From the cell containing the given text, extract its center point as (X, Y) coordinate. 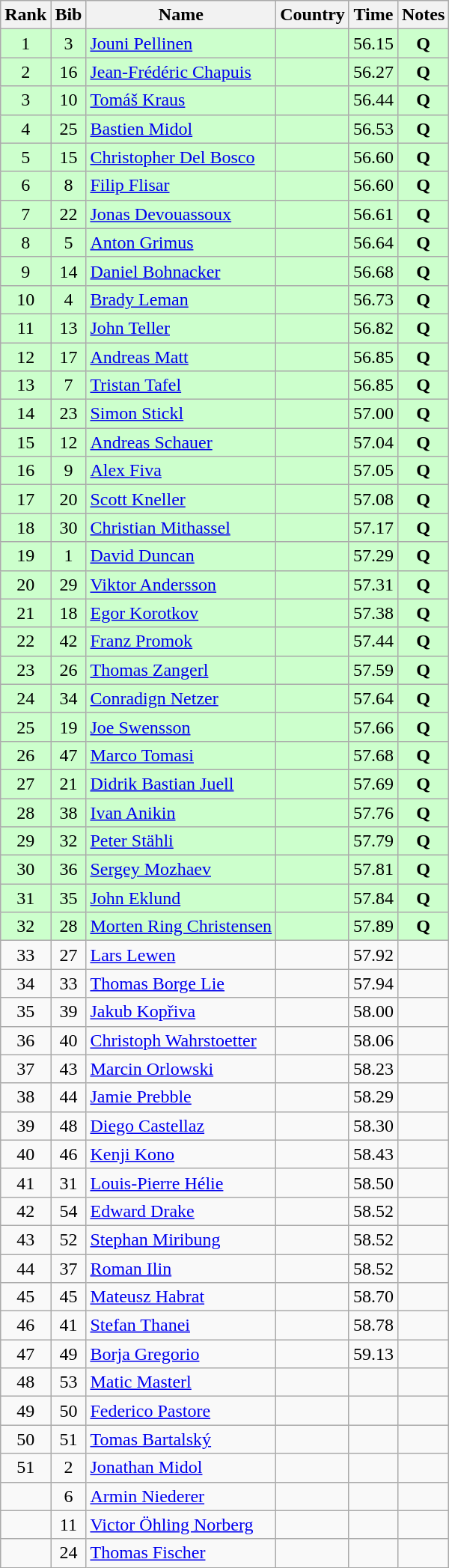
58.29 (373, 1097)
58.06 (373, 1040)
Marco Tomasi (181, 755)
Egor Korotkov (181, 613)
David Duncan (181, 556)
53 (69, 1382)
57.04 (373, 442)
Kenji Kono (181, 1154)
57.68 (373, 755)
56.82 (373, 328)
Louis-Pierre Hélie (181, 1183)
Tomáš Kraus (181, 100)
Jouni Pellinen (181, 43)
Mateusz Habrat (181, 1297)
56.61 (373, 214)
Thomas Fischer (181, 1553)
57.81 (373, 870)
John Eklund (181, 898)
57.94 (373, 983)
57.92 (373, 955)
Daniel Bohnacker (181, 271)
Roman Ilin (181, 1269)
Jakub Kopřiva (181, 1012)
Stefan Thanei (181, 1326)
Anton Grimus (181, 242)
Jean-Frédéric Chapuis (181, 72)
57.76 (373, 812)
Victor Öhling Norberg (181, 1525)
57.05 (373, 471)
57.29 (373, 556)
Name (181, 15)
Morten Ring Christensen (181, 927)
Simon Stickl (181, 414)
Armin Niederer (181, 1496)
57.59 (373, 670)
56.15 (373, 43)
57.89 (373, 927)
Lars Lewen (181, 955)
Sergey Mozhaev (181, 870)
John Teller (181, 328)
Country (313, 15)
Borja Gregorio (181, 1354)
Bib (69, 15)
56.68 (373, 271)
58.43 (373, 1154)
58.30 (373, 1126)
Jonathan Midol (181, 1468)
56.44 (373, 100)
57.64 (373, 698)
Matic Masterl (181, 1382)
Jamie Prebble (181, 1097)
Christoph Wahrstoetter (181, 1040)
58.50 (373, 1183)
Franz Promok (181, 641)
Thomas Zangerl (181, 670)
57.38 (373, 613)
57.08 (373, 499)
Notes (423, 15)
57.84 (373, 898)
57.31 (373, 585)
Joe Swensson (181, 727)
Jonas Devouassoux (181, 214)
Ivan Anikin (181, 812)
Andreas Schauer (181, 442)
Federico Pastore (181, 1411)
Christopher Del Bosco (181, 157)
Scott Kneller (181, 499)
54 (69, 1211)
Viktor Andersson (181, 585)
57.00 (373, 414)
Rank (25, 15)
52 (69, 1239)
Time (373, 15)
56.64 (373, 242)
56.27 (373, 72)
57.17 (373, 528)
57.69 (373, 784)
56.73 (373, 299)
58.70 (373, 1297)
Diego Castellaz (181, 1126)
Edward Drake (181, 1211)
58.23 (373, 1069)
Andreas Matt (181, 357)
57.79 (373, 841)
57.66 (373, 727)
58.78 (373, 1326)
Bastien Midol (181, 129)
Conradign Netzer (181, 698)
58.00 (373, 1012)
Peter Stähli (181, 841)
Filip Flisar (181, 186)
Brady Leman (181, 299)
Alex Fiva (181, 471)
59.13 (373, 1354)
Stephan Miribung (181, 1239)
57.44 (373, 641)
Thomas Borge Lie (181, 983)
Tristan Tafel (181, 385)
Marcin Orlowski (181, 1069)
Christian Mithassel (181, 528)
Didrik Bastian Juell (181, 784)
56.53 (373, 129)
Tomas Bartalský (181, 1439)
